Search for the cell housing the specified text and yield its (x, y) center coordinate. 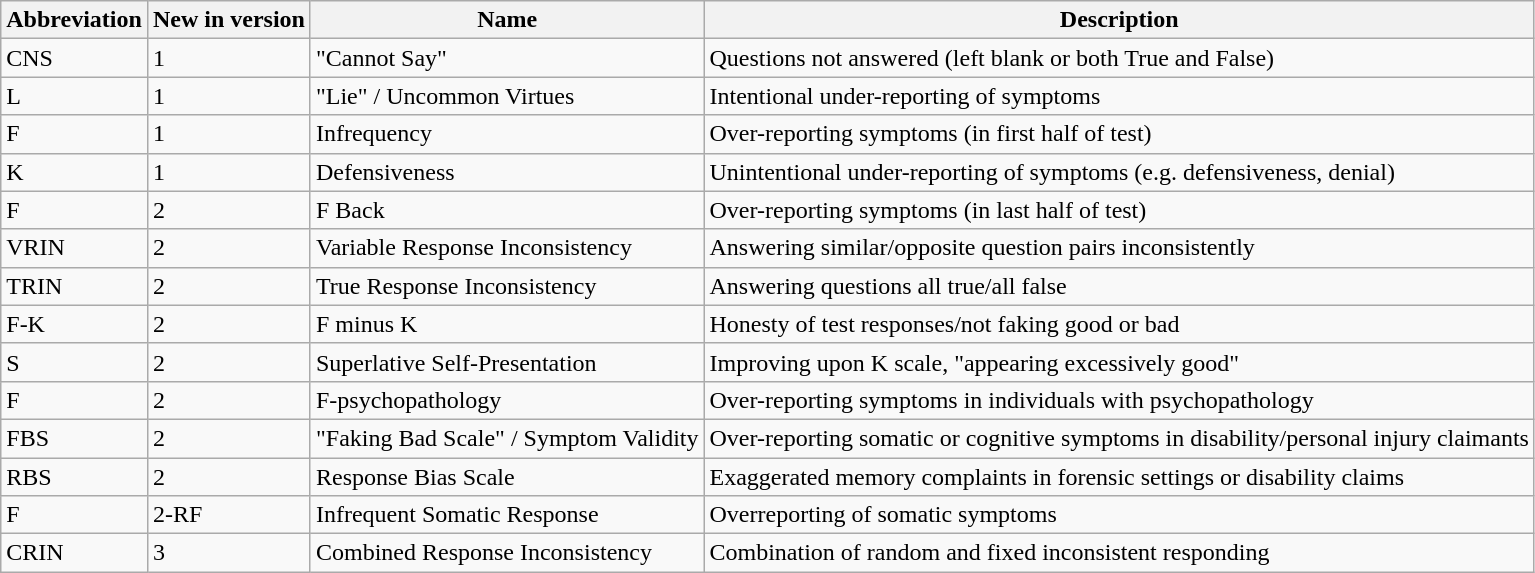
Answering questions all true/all false (1119, 286)
Honesty of test responses/not faking good or bad (1119, 324)
TRIN (74, 286)
Infrequency (507, 134)
Exaggerated memory complaints in forensic settings or disability claims (1119, 477)
FBS (74, 438)
Intentional under-reporting of symptoms (1119, 96)
Description (1119, 20)
Over-reporting symptoms (in first half of test) (1119, 134)
Over-reporting symptoms (in last half of test) (1119, 210)
Variable Response Inconsistency (507, 248)
Infrequent Somatic Response (507, 515)
K (74, 172)
Superlative Self-Presentation (507, 362)
Unintentional under-reporting of symptoms (e.g. defensiveness, denial) (1119, 172)
CNS (74, 58)
2-RF (228, 515)
Answering similar/opposite question pairs inconsistently (1119, 248)
F-K (74, 324)
Name (507, 20)
3 (228, 553)
L (74, 96)
Over-reporting symptoms in individuals with psychopathology (1119, 400)
RBS (74, 477)
True Response Inconsistency (507, 286)
Defensiveness (507, 172)
F Back (507, 210)
"Lie" / Uncommon Virtues (507, 96)
"Faking Bad Scale" / Symptom Validity (507, 438)
"Cannot Say" (507, 58)
Over-reporting somatic or cognitive symptoms in disability/personal injury claimants (1119, 438)
S (74, 362)
Abbreviation (74, 20)
Overreporting of somatic symptoms (1119, 515)
Combination of random and fixed inconsistent responding (1119, 553)
F minus K (507, 324)
F-psychopathology (507, 400)
VRIN (74, 248)
New in version (228, 20)
Improving upon K scale, "appearing excessively good" (1119, 362)
Response Bias Scale (507, 477)
Combined Response Inconsistency (507, 553)
CRIN (74, 553)
Questions not answered (left blank or both True and False) (1119, 58)
